Return [x, y] of the center of cell containing provided text 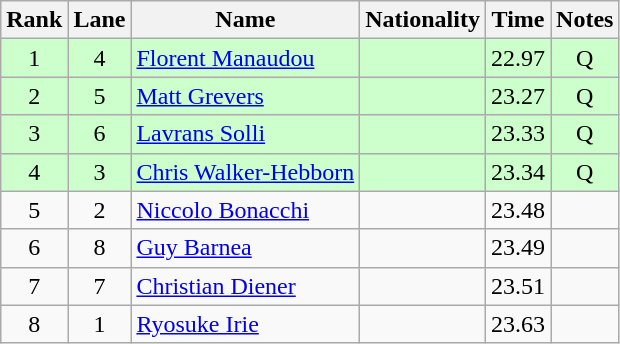
Matt Grevers [246, 96]
23.34 [518, 172]
Lavrans Solli [246, 134]
23.48 [518, 210]
23.33 [518, 134]
Nationality [423, 20]
Christian Diener [246, 286]
22.97 [518, 58]
Guy Barnea [246, 248]
Time [518, 20]
Notes [585, 20]
Lane [100, 20]
Florent Manaudou [246, 58]
23.49 [518, 248]
Ryosuke Irie [246, 324]
23.27 [518, 96]
Rank [34, 20]
23.51 [518, 286]
Chris Walker-Hebborn [246, 172]
Niccolo Bonacchi [246, 210]
23.63 [518, 324]
Name [246, 20]
